Locate the cell with the specified text and output its (X, Y) center coordinate. 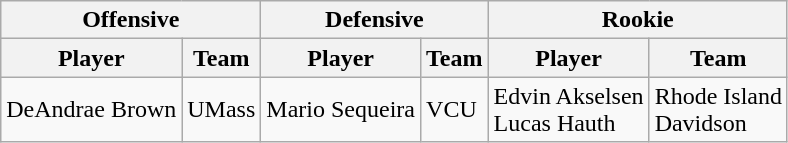
Edvin AkselsenLucas Hauth (568, 110)
Defensive (374, 20)
UMass (222, 110)
DeAndrae Brown (92, 110)
VCU (455, 110)
Mario Sequeira (341, 110)
Rhode IslandDavidson (718, 110)
Rookie (638, 20)
Offensive (131, 20)
